Scan for the cell matching the given text and deliver its [x, y] coordinate at center. 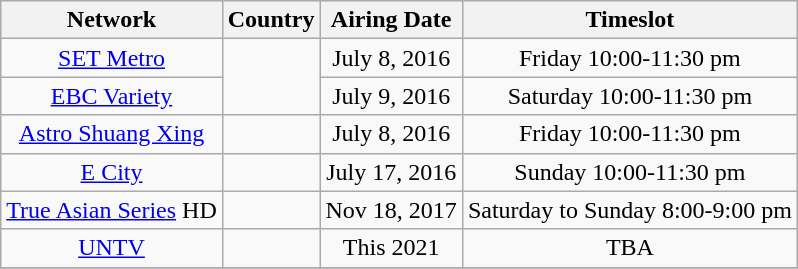
Astro Shuang Xing [112, 134]
Country [271, 20]
EBC Variety [112, 96]
July 9, 2016 [391, 96]
SET Metro [112, 58]
Timeslot [630, 20]
Airing Date [391, 20]
E City [112, 172]
TBA [630, 248]
UNTV [112, 248]
Saturday to Sunday 8:00-9:00 pm [630, 210]
True Asian Series HD [112, 210]
Network [112, 20]
July 17, 2016 [391, 172]
This 2021 [391, 248]
Saturday 10:00-11:30 pm [630, 96]
Sunday 10:00-11:30 pm [630, 172]
Nov 18, 2017 [391, 210]
